Detect which cell encompasses the target text, then output its [x, y] center coordinate. 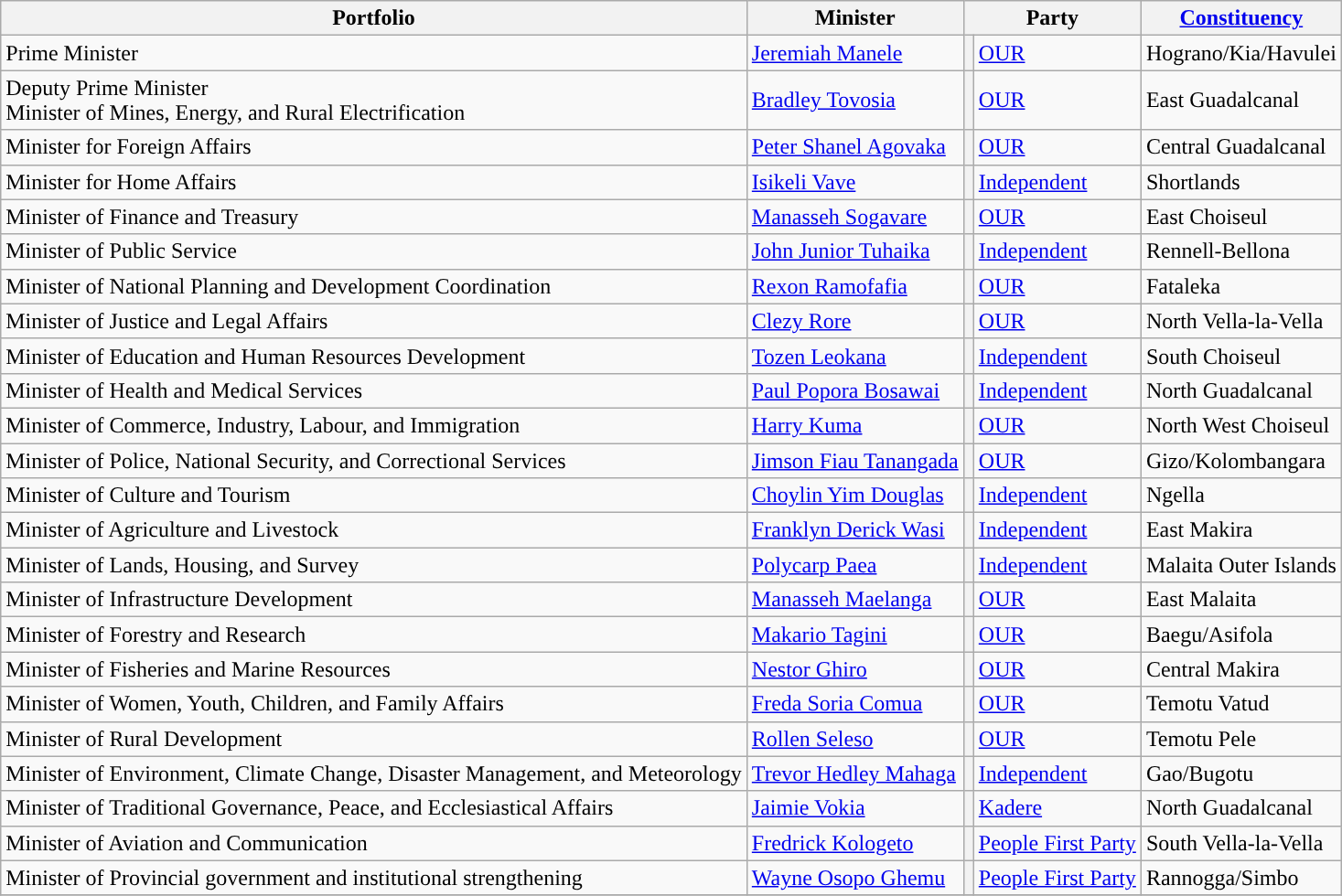
Makario Tagini [854, 635]
Hograno/Kia/Havulei [1240, 53]
Minister of Public Service [374, 251]
Trevor Hedley Mahaga [854, 773]
Fredrick Kologeto [854, 843]
Gao/Bugotu [1240, 773]
Franklyn Derick Wasi [854, 530]
Rennell-Bellona [1240, 251]
Minister of Culture and Tourism [374, 496]
Minister of Education and Human Resources Development [374, 356]
Jimson Fiau Tanangada [854, 460]
Central Guadalcanal [1240, 147]
Isikeli Vave [854, 182]
Minister of Police, National Security, and Correctional Services [374, 460]
Minister of Women, Youth, Children, and Family Affairs [374, 704]
Minister for Foreign Affairs [374, 147]
Prime Minister [374, 53]
Bradley Tovosia [854, 101]
Polycarp Paea [854, 565]
Minister of Health and Medical Services [374, 390]
Ngella [1240, 496]
John Junior Tuhaika [854, 251]
Minister of Traditional Governance, Peace, and Ecclesiastical Affairs [374, 808]
Minister of Lands, Housing, and Survey [374, 565]
Freda Soria Comua [854, 704]
Minister for Home Affairs [374, 182]
Portfolio [374, 18]
North Vella-la-Vella [1240, 321]
Nestor Ghiro [854, 669]
Minister [854, 18]
Tozen Leokana [854, 356]
Harry Kuma [854, 425]
Manasseh Maelanga [854, 600]
Choylin Yim Douglas [854, 496]
Manasseh Sogavare [854, 217]
Constituency [1240, 18]
Kadere [1057, 808]
North West Choiseul [1240, 425]
East Makira [1240, 530]
Minister of Agriculture and Livestock [374, 530]
Minister of Rural Development [374, 739]
Minister of Infrastructure Development [374, 600]
Peter Shanel Agovaka [854, 147]
Temotu Vatud [1240, 704]
South Vella-la-Vella [1240, 843]
Jaimie Vokia [854, 808]
Minister of National Planning and Development Coordination [374, 286]
Minister of Justice and Legal Affairs [374, 321]
Minister of Forestry and Research [374, 635]
Minister of Fisheries and Marine Resources [374, 669]
Central Makira [1240, 669]
East Malaita [1240, 600]
Deputy Prime MinisterMinister of Mines, Energy, and Rural Electrification [374, 101]
Party [1052, 18]
Minister of Commerce, Industry, Labour, and Immigration [374, 425]
Baegu/Asifola [1240, 635]
Minister of Provincial government and institutional strengthening [374, 878]
Clezy Rore [854, 321]
East Choiseul [1240, 217]
South Choiseul [1240, 356]
Shortlands [1240, 182]
Minister of Finance and Treasury [374, 217]
Jeremiah Manele [854, 53]
Paul Popora Bosawai [854, 390]
East Guadalcanal [1240, 101]
Minister of Environment, Climate Change, Disaster Management, and Meteorology [374, 773]
Fataleka [1240, 286]
Rannogga/Simbo [1240, 878]
Minister of Aviation and Communication [374, 843]
Malaita Outer Islands [1240, 565]
Gizo/Kolombangara [1240, 460]
Temotu Pele [1240, 739]
Rollen Seleso [854, 739]
Rexon Ramofafia [854, 286]
Wayne Osopo Ghemu [854, 878]
